Detect which cell encompasses the target text, then output its [x, y] center coordinate. 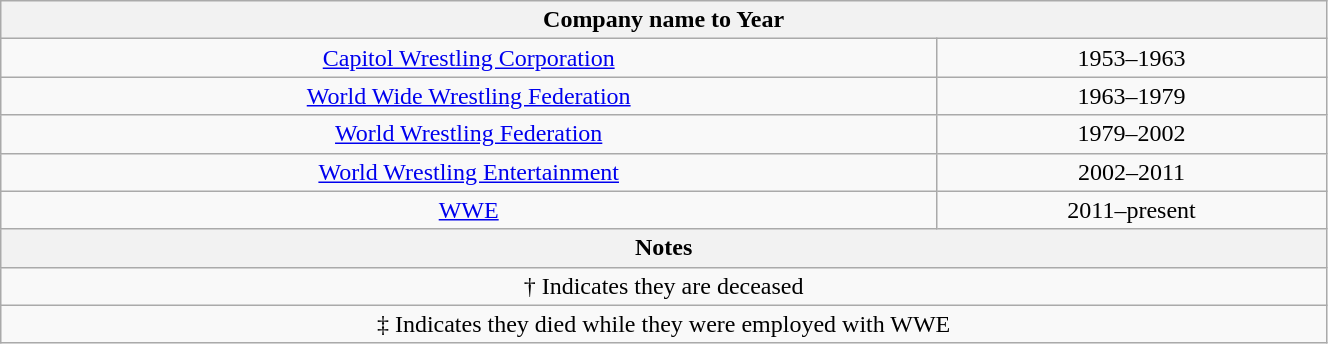
Company name to Year [664, 20]
† Indicates they are deceased [664, 286]
1979–2002 [1132, 134]
World Wrestling Entertainment [469, 172]
World Wide Wrestling Federation [469, 96]
2011–present [1132, 210]
‡ Indicates they died while they were employed with WWE [664, 324]
World Wrestling Federation [469, 134]
Notes [664, 248]
1953–1963 [1132, 58]
2002–2011 [1132, 172]
Capitol Wrestling Corporation [469, 58]
1963–1979 [1132, 96]
WWE [469, 210]
